Extract the (X, Y) coordinate from the center of the cell holding the provided text.  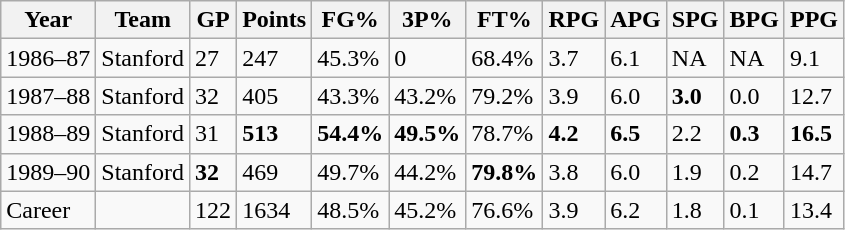
76.6% (504, 210)
43.3% (350, 96)
49.5% (428, 134)
FT% (504, 20)
PPG (814, 20)
0.1 (754, 210)
14.7 (814, 172)
79.2% (504, 96)
APG (636, 20)
6.5 (636, 134)
68.4% (504, 58)
0.3 (754, 134)
1.8 (695, 210)
1989–90 (48, 172)
4.2 (574, 134)
FG% (350, 20)
469 (274, 172)
78.7% (504, 134)
43.2% (428, 96)
405 (274, 96)
31 (214, 134)
0.2 (754, 172)
1987–88 (48, 96)
12.7 (814, 96)
0 (428, 58)
Team (143, 20)
Year (48, 20)
79.8% (504, 172)
Points (274, 20)
513 (274, 134)
13.4 (814, 210)
3P% (428, 20)
6.1 (636, 58)
RPG (574, 20)
1634 (274, 210)
45.2% (428, 210)
45.3% (350, 58)
1986–87 (48, 58)
SPG (695, 20)
16.5 (814, 134)
3.0 (695, 96)
54.4% (350, 134)
3.8 (574, 172)
1.9 (695, 172)
49.7% (350, 172)
3.7 (574, 58)
27 (214, 58)
122 (214, 210)
BPG (754, 20)
6.2 (636, 210)
9.1 (814, 58)
0.0 (754, 96)
2.2 (695, 134)
44.2% (428, 172)
247 (274, 58)
1988–89 (48, 134)
Career (48, 210)
48.5% (350, 210)
GP (214, 20)
